Return the [X, Y] coordinate for the center point of the cell that contains the specified text.  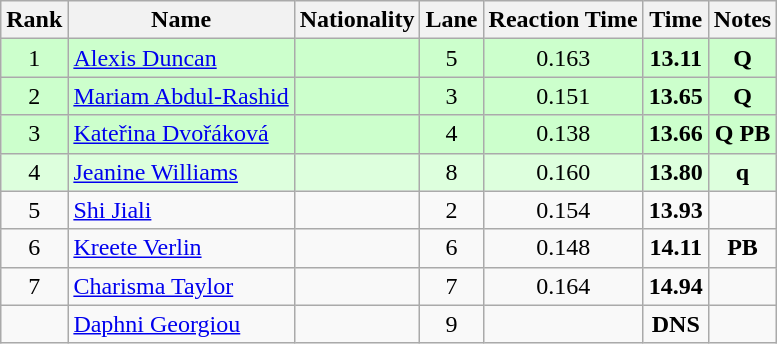
13.93 [676, 210]
Q PB [742, 134]
Kreete Verlin [181, 248]
13.65 [676, 96]
8 [452, 172]
14.94 [676, 286]
Alexis Duncan [181, 58]
0.164 [563, 286]
14.11 [676, 248]
Lane [452, 20]
Nationality [357, 20]
DNS [676, 324]
9 [452, 324]
PB [742, 248]
0.151 [563, 96]
13.66 [676, 134]
0.163 [563, 58]
Kateřina Dvořáková [181, 134]
1 [34, 58]
13.80 [676, 172]
Shi Jiali [181, 210]
Name [181, 20]
0.148 [563, 248]
Mariam Abdul-Rashid [181, 96]
Rank [34, 20]
0.138 [563, 134]
Jeanine Williams [181, 172]
Charisma Taylor [181, 286]
Time [676, 20]
Reaction Time [563, 20]
Notes [742, 20]
q [742, 172]
Daphni Georgiou [181, 324]
0.160 [563, 172]
13.11 [676, 58]
0.154 [563, 210]
